Identify which cell holds the provided text, then report its (x, y) central coordinate. 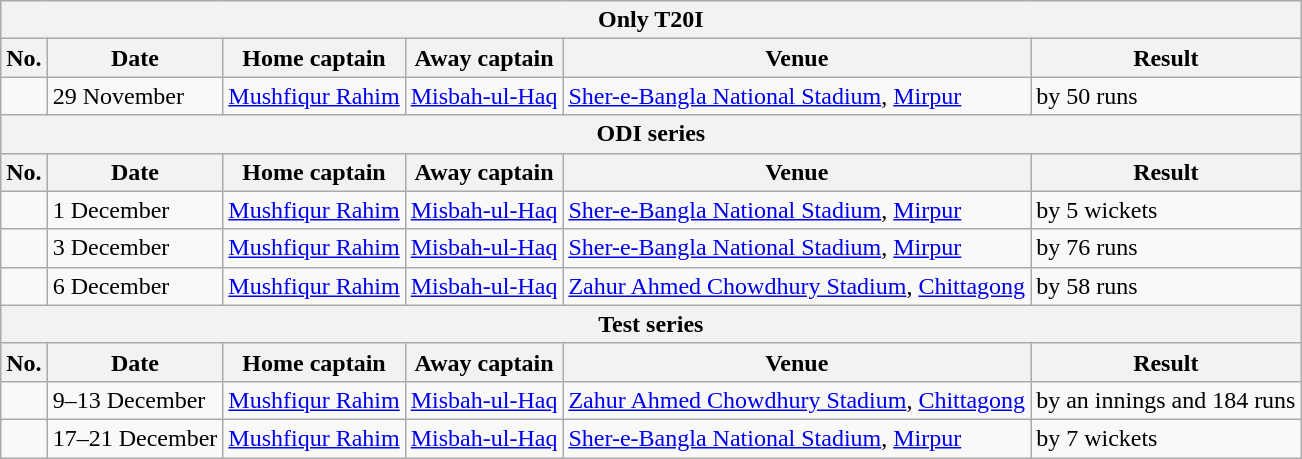
Test series (651, 324)
by an innings and 184 runs (1166, 400)
by 5 wickets (1166, 210)
by 58 runs (1166, 286)
1 December (135, 210)
ODI series (651, 134)
by 76 runs (1166, 248)
by 50 runs (1166, 96)
6 December (135, 286)
9–13 December (135, 400)
29 November (135, 96)
17–21 December (135, 438)
3 December (135, 248)
Only T20I (651, 20)
by 7 wickets (1166, 438)
